From the cell containing the given text, extract its center point as (x, y) coordinate. 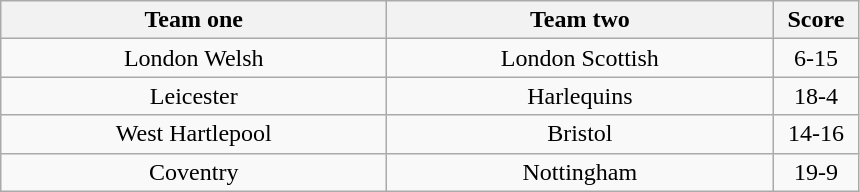
Score (816, 20)
19-9 (816, 172)
18-4 (816, 96)
Bristol (580, 134)
6-15 (816, 58)
London Scottish (580, 58)
Team one (194, 20)
Team two (580, 20)
Nottingham (580, 172)
West Hartlepool (194, 134)
London Welsh (194, 58)
Coventry (194, 172)
14-16 (816, 134)
Harlequins (580, 96)
Leicester (194, 96)
